Return the [X, Y] coordinate for the center point of the cell that contains the specified text.  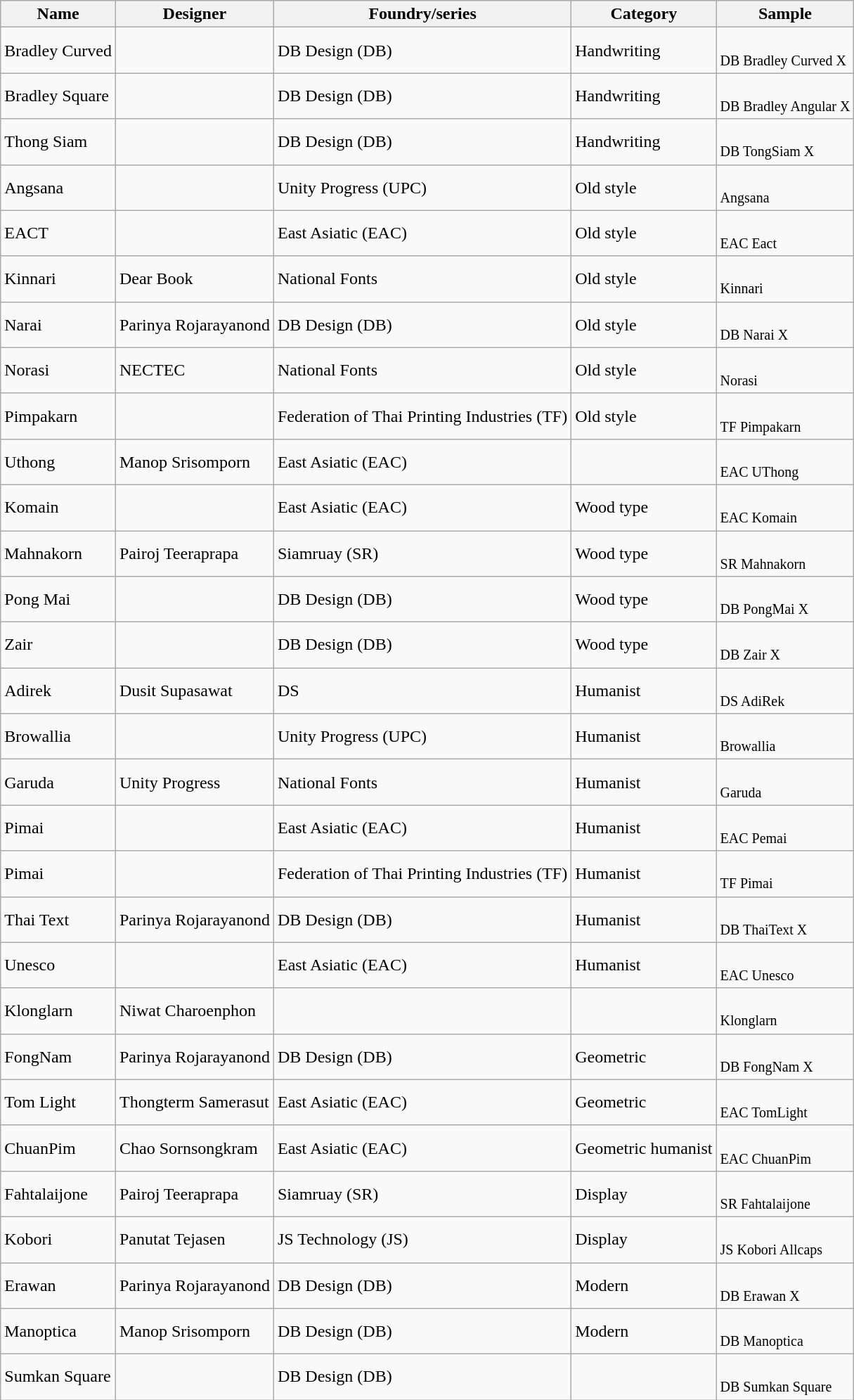
DB Zair X [785, 646]
DB ThaiText X [785, 920]
EAC Unesco [785, 965]
Geometric humanist [644, 1148]
Name [58, 14]
Designer [194, 14]
Dusit Supasawat [194, 691]
Pimpakarn [58, 416]
EAC TomLight [785, 1103]
Sumkan Square [58, 1377]
Niwat Charoenphon [194, 1011]
Panutat Tejasen [194, 1239]
Adirek [58, 691]
TF Pimai [785, 873]
DB Manoptica [785, 1332]
SR Mahnakorn [785, 553]
Category [644, 14]
Narai [58, 325]
Bradley Square [58, 96]
Thai Text [58, 920]
DB FongNam X [785, 1056]
ChuanPim [58, 1148]
JS Kobori Allcaps [785, 1239]
Foundry/series [422, 14]
Dear Book [194, 278]
DB Narai X [785, 325]
Chao Sornsongkram [194, 1148]
DB Sumkan Square [785, 1377]
EAC Komain [785, 508]
NECTEC [194, 370]
Thong Siam [58, 142]
Tom Light [58, 1103]
EACT [58, 233]
EAC UThong [785, 461]
JS Technology (JS) [422, 1239]
SR Fahtalaijone [785, 1194]
Zair [58, 646]
Sample [785, 14]
Unity Progress [194, 782]
DS AdiRek [785, 691]
DB Erawan X [785, 1285]
Fahtalaijone [58, 1194]
Komain [58, 508]
FongNam [58, 1056]
Pong Mai [58, 599]
DS [422, 691]
TF Pimpakarn [785, 416]
EAC Pemai [785, 828]
Kobori [58, 1239]
EAC Eact [785, 233]
Manoptica [58, 1332]
Mahnakorn [58, 553]
EAC ChuanPim [785, 1148]
DB TongSiam X [785, 142]
Thongterm Samerasut [194, 1103]
DB Bradley Curved X [785, 51]
Bradley Curved [58, 51]
DB PongMai X [785, 599]
Uthong [58, 461]
Unesco [58, 965]
Erawan [58, 1285]
DB Bradley Angular X [785, 96]
